From the cell containing the given text, extract its center point as [X, Y] coordinate. 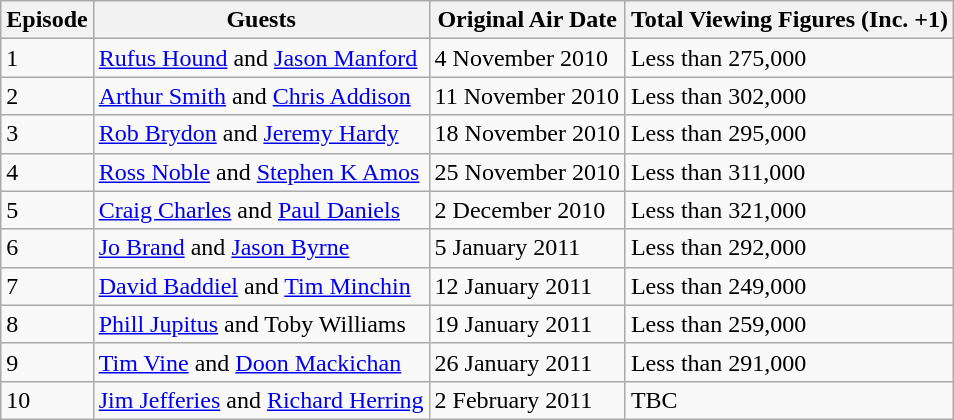
Tim Vine and Doon Mackichan [261, 362]
Rob Brydon and Jeremy Hardy [261, 134]
Ross Noble and Stephen K Amos [261, 172]
6 [47, 248]
5 January 2011 [527, 248]
2 December 2010 [527, 210]
Original Air Date [527, 20]
Less than 302,000 [789, 96]
TBC [789, 400]
19 January 2011 [527, 324]
3 [47, 134]
12 January 2011 [527, 286]
Less than 311,000 [789, 172]
2 February 2011 [527, 400]
Jo Brand and Jason Byrne [261, 248]
Less than 291,000 [789, 362]
7 [47, 286]
Less than 295,000 [789, 134]
Guests [261, 20]
Jim Jefferies and Richard Herring [261, 400]
Episode [47, 20]
5 [47, 210]
4 [47, 172]
Rufus Hound and Jason Manford [261, 58]
Less than 259,000 [789, 324]
10 [47, 400]
26 January 2011 [527, 362]
2 [47, 96]
Arthur Smith and Chris Addison [261, 96]
Phill Jupitus and Toby Williams [261, 324]
Less than 292,000 [789, 248]
1 [47, 58]
Less than 321,000 [789, 210]
8 [47, 324]
4 November 2010 [527, 58]
11 November 2010 [527, 96]
Less than 249,000 [789, 286]
Total Viewing Figures (Inc. +1) [789, 20]
9 [47, 362]
25 November 2010 [527, 172]
David Baddiel and Tim Minchin [261, 286]
Less than 275,000 [789, 58]
Craig Charles and Paul Daniels [261, 210]
18 November 2010 [527, 134]
